Detect which cell encompasses the target text, then output its [X, Y] center coordinate. 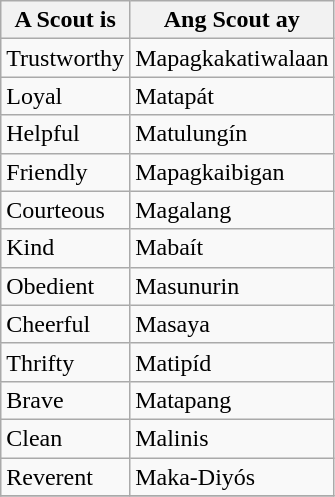
Matapang [232, 400]
Ang Scout ay [232, 20]
Cheerful [66, 324]
Malinis [232, 438]
Clean [66, 438]
Matipíd [232, 362]
Loyal [66, 96]
Friendly [66, 172]
Mabaít [232, 248]
Mapagkaibigan [232, 172]
Courteous [66, 210]
Matapát [232, 96]
Thrifty [66, 362]
Kind [66, 248]
Matulungín [232, 134]
Masunurin [232, 286]
Maka-Diyós [232, 477]
Masaya [232, 324]
Helpful [66, 134]
Trustworthy [66, 58]
Obedient [66, 286]
Brave [66, 400]
Mapagkakatiwalaan [232, 58]
Magalang [232, 210]
Reverent [66, 477]
A Scout is [66, 20]
